From the cell containing the given text, extract its center point as [x, y] coordinate. 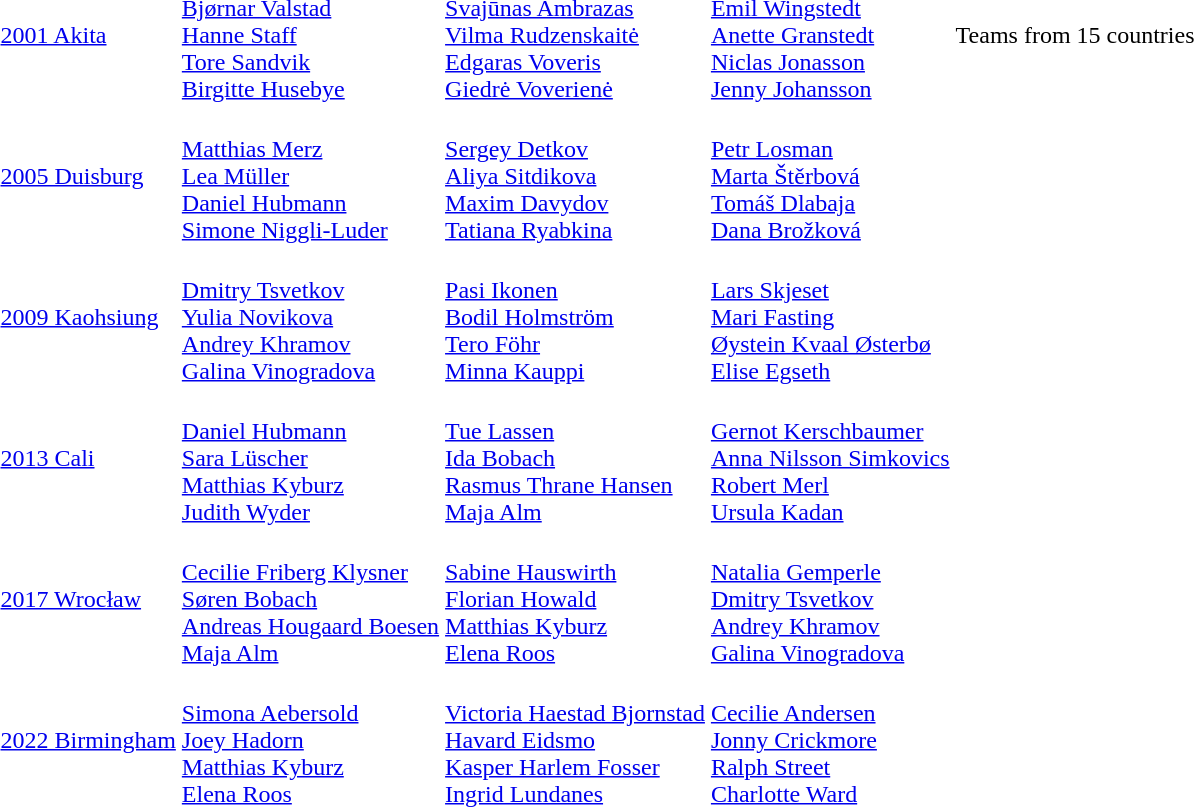
Petr LosmanMarta ŠtěrbováTomáš DlabajaDana Brožková [830, 176]
Sabine HauswirthFlorian HowaldMatthias KyburzElena Roos [576, 599]
Cecilie Friberg KlysnerSøren BobachAndreas Hougaard BoesenMaja Alm [310, 599]
Lars SkjesetMari FastingØystein Kvaal ØsterbøElise Egseth [830, 317]
Tue LassenIda BobachRasmus Thrane HansenMaja Alm [576, 458]
Sergey DetkovAliya SitdikovaMaxim DavydovTatiana Ryabkina [576, 176]
Pasi IkonenBodil HolmströmTero FöhrMinna Kauppi [576, 317]
Natalia GemperleDmitry TsvetkovAndrey KhramovGalina Vinogradova [830, 599]
Daniel HubmannSara LüscherMatthias KyburzJudith Wyder [310, 458]
Matthias MerzLea MüllerDaniel HubmannSimone Niggli-Luder [310, 176]
Gernot KerschbaumerAnna Nilsson SimkovicsRobert MerlUrsula Kadan [830, 458]
Dmitry TsvetkovYulia NovikovaAndrey KhramovGalina Vinogradova [310, 317]
